Identify which cell holds the provided text, then report its (X, Y) central coordinate. 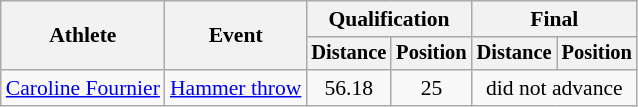
Caroline Fournier (83, 88)
Qualification (388, 19)
Final (554, 19)
Athlete (83, 36)
25 (431, 88)
56.18 (348, 88)
Event (236, 36)
did not advance (554, 88)
Hammer throw (236, 88)
